Pinpoint the cell where the given text exists, returning its [X, Y] midpoint coordinate. 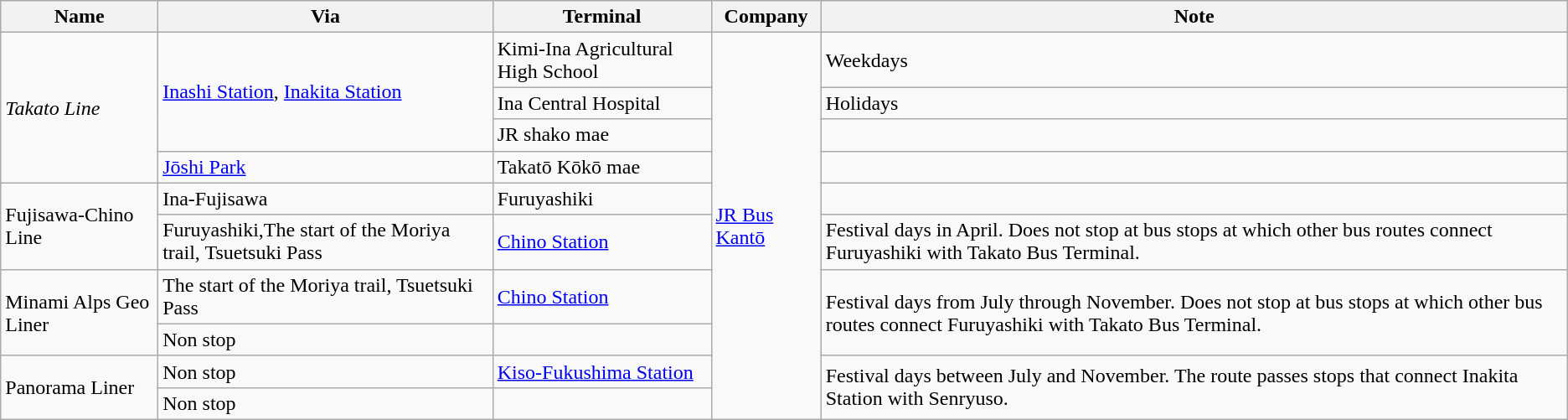
Furuyashiki [601, 199]
Festival days from July through November. Does not stop at bus stops at which other bus routes connect Furuyashiki with Takato Bus Terminal. [1194, 312]
Takatō Kōkō mae [601, 167]
JR shako mae [601, 135]
Holidays [1194, 103]
Company [766, 17]
Via [326, 17]
Fujisawa-Chino Line [80, 226]
Name [80, 17]
Ina Central Hospital [601, 103]
Minami Alps Geo Liner [80, 312]
Jōshi Park [326, 167]
The start of the Moriya trail, Tsuetsuki Pass [326, 297]
Festival days between July and November. The route passes stops that connect Inakita Station with Senryuso. [1194, 387]
Inashi Station, Inakita Station [326, 92]
Furuyashiki,The start of the Moriya trail, Tsuetsuki Pass [326, 241]
Weekdays [1194, 60]
Ina-Fujisawa [326, 199]
Terminal [601, 17]
JR Bus Kantō [766, 226]
Kiso-Fukushima Station [601, 371]
Takato Line [80, 107]
Panorama Liner [80, 387]
Note [1194, 17]
Festival days in April. Does not stop at bus stops at which other bus routes connect Furuyashiki with Takato Bus Terminal. [1194, 241]
Kimi-Ina Agricultural High School [601, 60]
